Identify which cell holds the provided text, then report its [x, y] central coordinate. 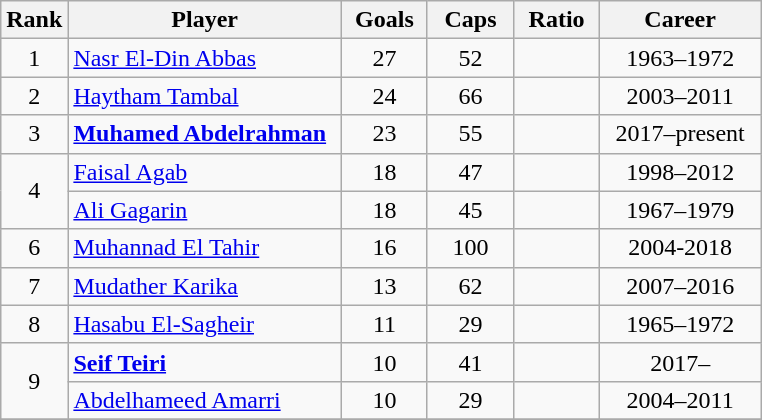
2017– [680, 362]
3 [34, 134]
2004–2011 [680, 400]
62 [470, 286]
2007–2016 [680, 286]
1965–1972 [680, 324]
Muhamed Abdelrahman [205, 134]
47 [470, 172]
16 [384, 248]
27 [384, 58]
45 [470, 210]
2017–present [680, 134]
13 [384, 286]
Seif Teiri [205, 362]
Faisal Agab [205, 172]
Ali Gagarin [205, 210]
Nasr El-Din Abbas [205, 58]
Caps [470, 20]
11 [384, 324]
41 [470, 362]
52 [470, 58]
2 [34, 96]
7 [34, 286]
Abdelhameed Amarri [205, 400]
6 [34, 248]
1963–1972 [680, 58]
8 [34, 324]
Muhannad El Tahir [205, 248]
23 [384, 134]
66 [470, 96]
1967–1979 [680, 210]
1998–2012 [680, 172]
55 [470, 134]
Ratio [557, 20]
Haytham Tambal [205, 96]
2004-2018 [680, 248]
24 [384, 96]
9 [34, 381]
Rank [34, 20]
1 [34, 58]
4 [34, 191]
Player [205, 20]
Hasabu El-Sagheir [205, 324]
2003–2011 [680, 96]
Goals [384, 20]
Career [680, 20]
Mudather Karika [205, 286]
100 [470, 248]
